Identify which cell holds the provided text, then report its (x, y) central coordinate. 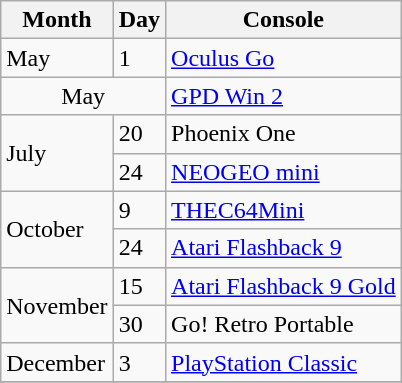
October (57, 229)
30 (139, 324)
THEC64Mini (284, 210)
NEOGEO mini (284, 172)
Month (57, 20)
Atari Flashback 9 (284, 248)
Oculus Go (284, 58)
9 (139, 210)
1 (139, 58)
Phoenix One (284, 134)
Atari Flashback 9 Gold (284, 286)
15 (139, 286)
Day (139, 20)
December (57, 362)
Go! Retro Portable (284, 324)
November (57, 305)
PlayStation Classic (284, 362)
3 (139, 362)
20 (139, 134)
GPD Win 2 (284, 96)
Console (284, 20)
July (57, 153)
